Locate the cell with the specified text and output its [X, Y] center coordinate. 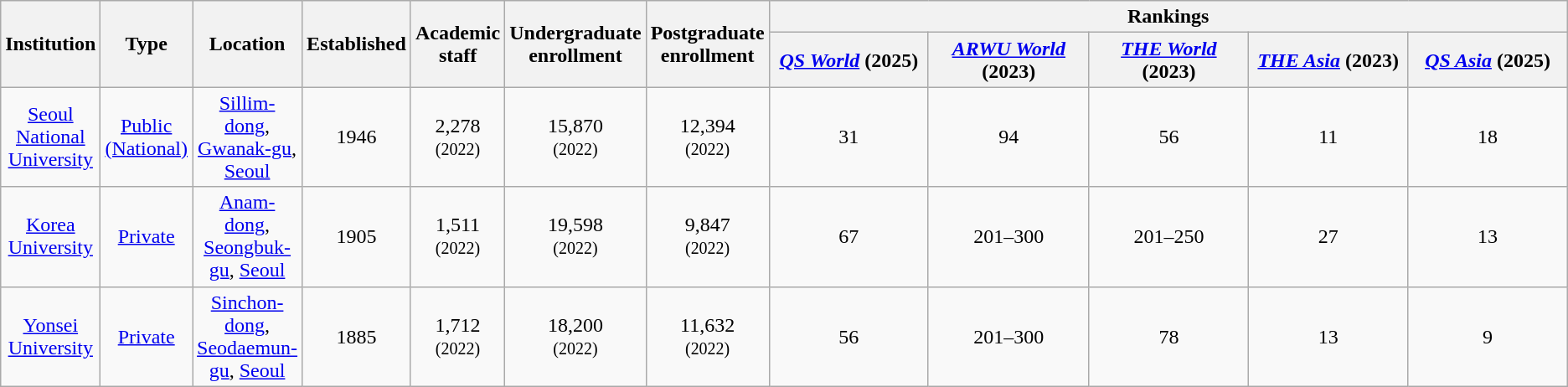
11,632(2022) [707, 337]
94 [1008, 137]
Institution [50, 44]
1905 [357, 236]
9 [1488, 337]
12,394(2022) [707, 137]
78 [1168, 337]
Established [357, 44]
Sinchon-dong, Seodaemun-gu, Seoul [248, 337]
11 [1328, 137]
2,278(2022) [457, 137]
Undergraduate enrollment [575, 44]
Postgraduate enrollment [707, 44]
Location [248, 44]
9,847(2022) [707, 236]
1,712(2022) [457, 337]
THE Asia (2023) [1328, 60]
201–250 [1168, 236]
Anam-dong, Seongbuk-gu, Seoul [248, 236]
15,870(2022) [575, 137]
Rankings [1168, 17]
THE World (2023) [1168, 60]
Sillim-dong, Gwanak-gu, Seoul [248, 137]
Seoul National University [50, 137]
18 [1488, 137]
18,200(2022) [575, 337]
1,511(2022) [457, 236]
Type [147, 44]
67 [848, 236]
Academic staff [457, 44]
27 [1328, 236]
19,598(2022) [575, 236]
QS World (2025) [848, 60]
Yonsei University [50, 337]
31 [848, 137]
1946 [357, 137]
ARWU World (2023) [1008, 60]
1885 [357, 337]
Korea University [50, 236]
QS Asia (2025) [1488, 60]
Public (National) [147, 137]
